Identify which cell holds the provided text, then report its (X, Y) central coordinate. 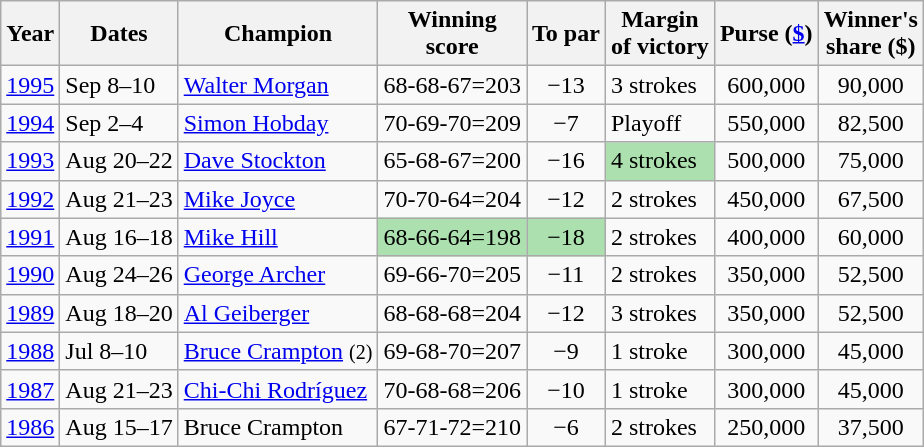
−7 (566, 123)
1995 (30, 85)
George Archer (278, 275)
Champion (278, 34)
Mike Joyce (278, 199)
Aug 15–17 (119, 427)
550,000 (766, 123)
1993 (30, 161)
1986 (30, 427)
67-71-72=210 (452, 427)
1988 (30, 351)
1991 (30, 237)
To par (566, 34)
Walter Morgan (278, 85)
69-68-70=207 (452, 351)
Jul 8–10 (119, 351)
Aug 16–18 (119, 237)
−16 (566, 161)
70-70-64=204 (452, 199)
69-66-70=205 (452, 275)
65-68-67=200 (452, 161)
70-68-68=206 (452, 389)
1992 (30, 199)
1987 (30, 389)
75,000 (870, 161)
Bruce Crampton (2) (278, 351)
−10 (566, 389)
250,000 (766, 427)
500,000 (766, 161)
Marginof victory (660, 34)
Chi-Chi Rodríguez (278, 389)
Bruce Crampton (278, 427)
90,000 (870, 85)
Purse ($) (766, 34)
Sep 8–10 (119, 85)
−11 (566, 275)
70-69-70=209 (452, 123)
−9 (566, 351)
37,500 (870, 427)
Simon Hobday (278, 123)
1989 (30, 313)
Year (30, 34)
Dave Stockton (278, 161)
82,500 (870, 123)
68-68-67=203 (452, 85)
Sep 2–4 (119, 123)
Aug 18–20 (119, 313)
60,000 (870, 237)
600,000 (766, 85)
4 strokes (660, 161)
−13 (566, 85)
Playoff (660, 123)
1990 (30, 275)
400,000 (766, 237)
Winner'sshare ($) (870, 34)
68-66-64=198 (452, 237)
67,500 (870, 199)
Al Geiberger (278, 313)
Aug 24–26 (119, 275)
−6 (566, 427)
1994 (30, 123)
Winningscore (452, 34)
450,000 (766, 199)
68-68-68=204 (452, 313)
Mike Hill (278, 237)
Dates (119, 34)
−18 (566, 237)
Aug 20–22 (119, 161)
